Provide the [x, y] coordinate of the cell's center where the given text is located.  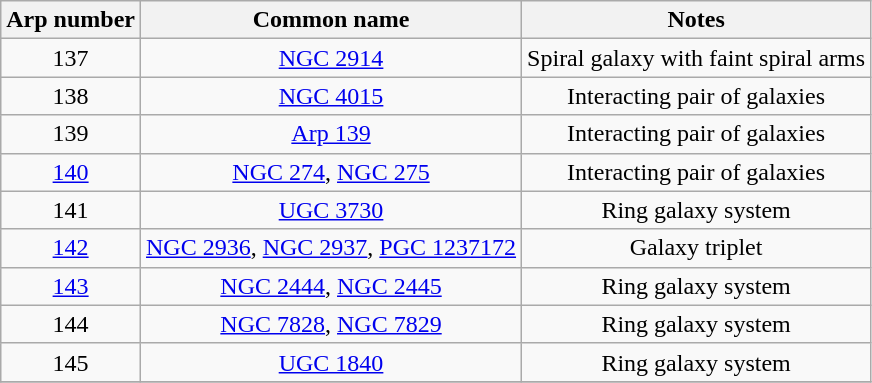
137 [71, 58]
145 [71, 362]
Notes [696, 20]
NGC 2936, NGC 2937, PGC 1237172 [330, 248]
UGC 3730 [330, 210]
Spiral galaxy with faint spiral arms [696, 58]
Arp 139 [330, 134]
138 [71, 96]
NGC 2914 [330, 58]
NGC 2444, NGC 2445 [330, 286]
NGC 4015 [330, 96]
UGC 1840 [330, 362]
Common name [330, 20]
140 [71, 172]
139 [71, 134]
143 [71, 286]
NGC 7828, NGC 7829 [330, 324]
Arp number [71, 20]
142 [71, 248]
NGC 274, NGC 275 [330, 172]
Galaxy triplet [696, 248]
144 [71, 324]
141 [71, 210]
